Search for the cell housing the specified text and yield its (x, y) center coordinate. 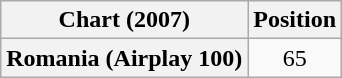
Position (295, 20)
Chart (2007) (124, 20)
65 (295, 58)
Romania (Airplay 100) (124, 58)
